Pinpoint the cell where the given text exists, returning its [x, y] midpoint coordinate. 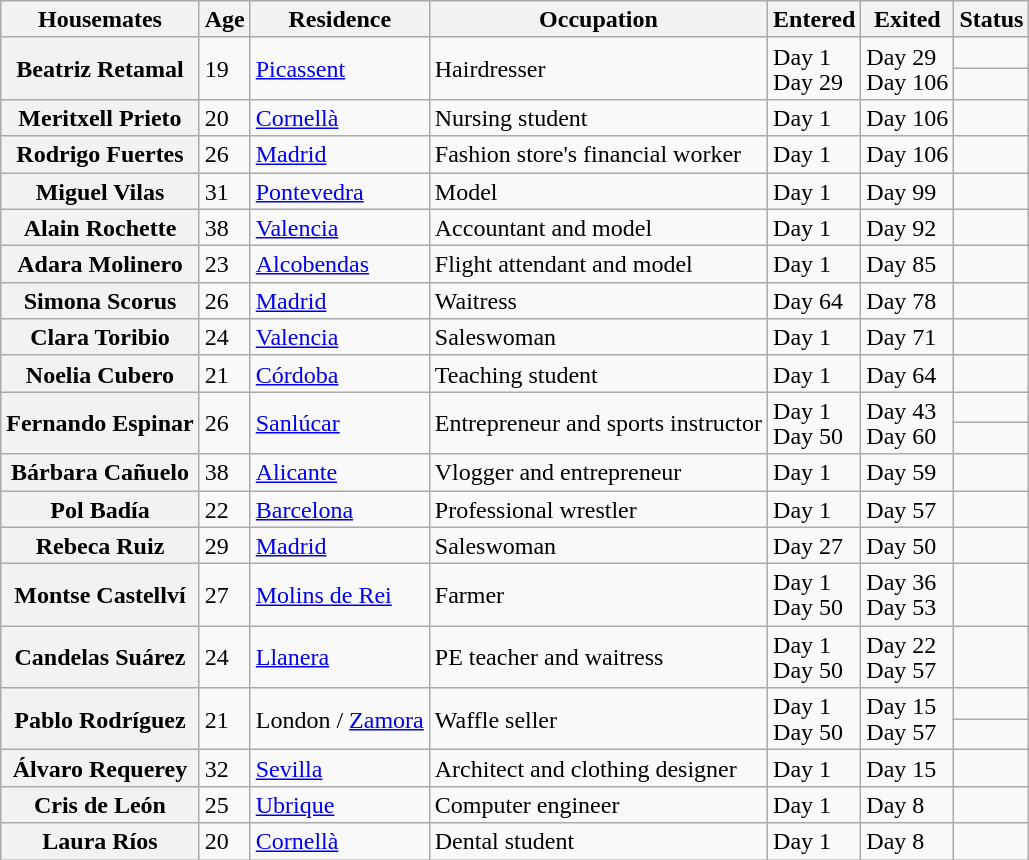
Day 15Day 57 [908, 719]
Entered [814, 20]
Professional wrestler [598, 508]
Residence [340, 20]
Alicante [340, 472]
27 [224, 595]
Day 99 [908, 190]
Pontevedra [340, 190]
Sevilla [340, 768]
Alain Rochette [100, 228]
Llanera [340, 657]
PE teacher and waitress [598, 657]
Fashion store's financial worker [598, 154]
Rodrigo Fuertes [100, 154]
Vlogger and entrepreneur [598, 472]
Ubrique [340, 804]
Day 71 [908, 338]
Computer engineer [598, 804]
Dental student [598, 842]
Accountant and model [598, 228]
Day 85 [908, 264]
Day 43Day 60 [908, 423]
Hairdresser [598, 68]
19 [224, 68]
Simona Scorus [100, 300]
Adara Molinero [100, 264]
Pol Badía [100, 508]
Sanlúcar [340, 423]
Waffle seller [598, 719]
Farmer [598, 595]
Clara Toribio [100, 338]
Nursing student [598, 118]
Occupation [598, 20]
Day 36Day 53 [908, 595]
Day 27 [814, 546]
Flight attendant and model [598, 264]
Housemates [100, 20]
Teaching student [598, 374]
29 [224, 546]
Day 15 [908, 768]
Molins de Rei [340, 595]
31 [224, 190]
23 [224, 264]
Day 92 [908, 228]
Bárbara Cañuelo [100, 472]
Rebeca Ruiz [100, 546]
Day 22Day 57 [908, 657]
Barcelona [340, 508]
Alcobendas [340, 264]
Exited [908, 20]
Montse Castellví [100, 595]
Day 59 [908, 472]
Status [992, 20]
25 [224, 804]
Álvaro Requerey [100, 768]
Picassent [340, 68]
Day 57 [908, 508]
Noelia Cubero [100, 374]
Cris de León [100, 804]
Entrepreneur and sports instructor [598, 423]
Miguel Vilas [100, 190]
32 [224, 768]
Córdoba [340, 374]
Fernando Espinar [100, 423]
Waitress [598, 300]
22 [224, 508]
Age [224, 20]
Day 1Day 29 [814, 68]
Day 50 [908, 546]
Day 78 [908, 300]
Model [598, 190]
Laura Ríos [100, 842]
Day 29Day 106 [908, 68]
Beatriz Retamal [100, 68]
Candelas Suárez [100, 657]
London / Zamora [340, 719]
Architect and clothing designer [598, 768]
Meritxell Prieto [100, 118]
Pablo Rodríguez [100, 719]
